Provide the [x, y] coordinate of the cell's center where the given text is located.  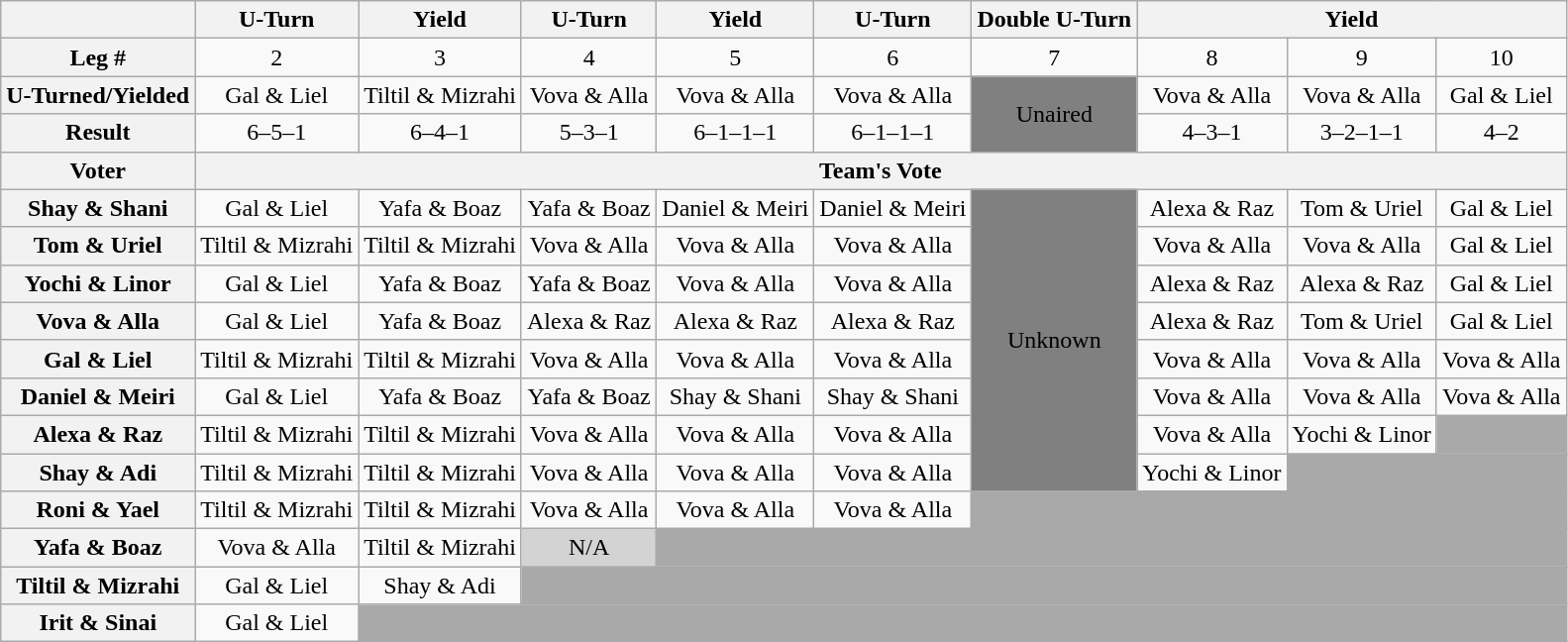
8 [1212, 57]
U-Turned/Yielded [98, 95]
7 [1054, 57]
6–5–1 [277, 133]
Double U-Turn [1054, 20]
3–2–1–1 [1361, 133]
Unknown [1054, 340]
4–2 [1502, 133]
Leg # [98, 57]
2 [277, 57]
Voter [98, 170]
9 [1361, 57]
Roni & Yael [98, 510]
5 [735, 57]
N/A [588, 548]
4–3–1 [1212, 133]
4 [588, 57]
5–3–1 [588, 133]
6 [893, 57]
6–4–1 [440, 133]
10 [1502, 57]
3 [440, 57]
Team's Vote [881, 170]
Result [98, 133]
Irit & Sinai [98, 623]
Unaired [1054, 114]
